Provide the [X, Y] coordinate of the cell's center where the given text is located.  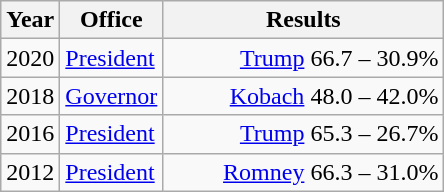
2016 [30, 134]
Governor [112, 96]
2020 [30, 58]
Trump 66.7 – 30.9% [304, 58]
2012 [30, 172]
2018 [30, 96]
Year [30, 20]
Office [112, 20]
Trump 65.3 – 26.7% [304, 134]
Romney 66.3 – 31.0% [304, 172]
Results [304, 20]
Kobach 48.0 – 42.0% [304, 96]
